Detect which cell encompasses the target text, then output its [X, Y] center coordinate. 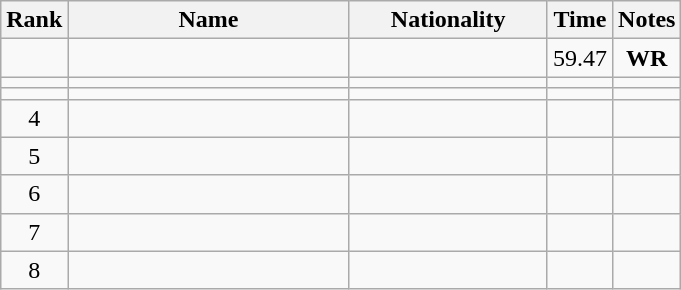
WR [647, 58]
6 [34, 194]
Time [580, 20]
Rank [34, 20]
Nationality [448, 20]
Name [208, 20]
7 [34, 232]
59.47 [580, 58]
5 [34, 156]
4 [34, 118]
8 [34, 270]
Notes [647, 20]
